Locate the cell with the specified text and output its (X, Y) center coordinate. 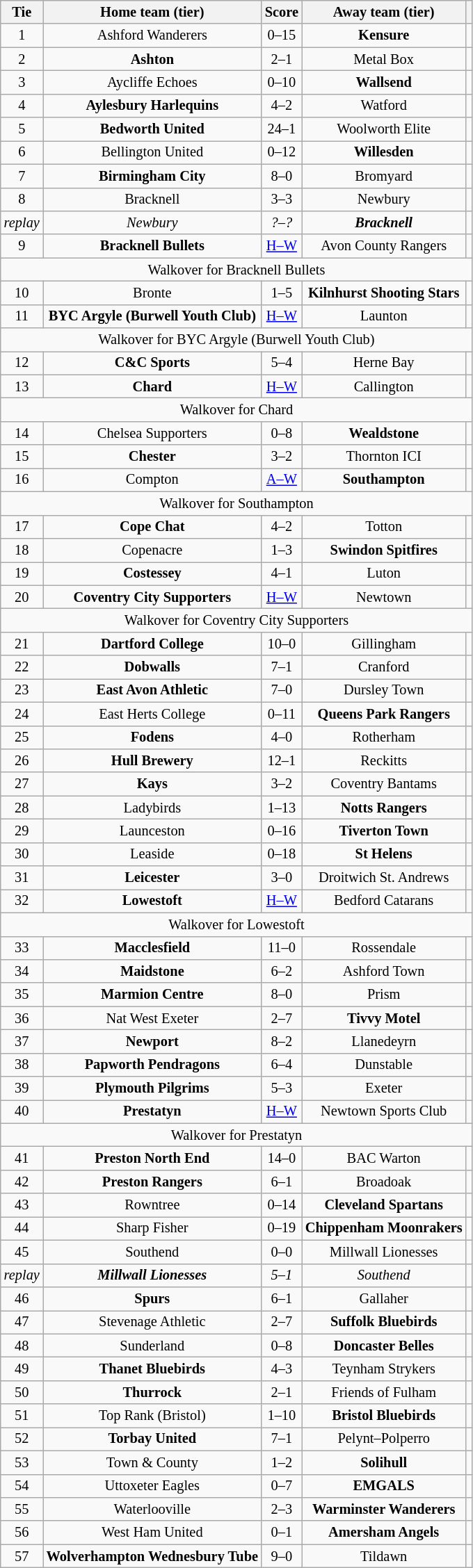
Lowestoft (152, 901)
Waterlooville (152, 1509)
Costessey (152, 573)
6–4 (282, 1065)
45 (22, 1252)
BAC Warton (384, 1159)
Suffolk Bluebirds (384, 1322)
Chippenham Moonrakers (384, 1228)
Kilnhurst Shooting Stars (384, 293)
0–19 (282, 1228)
7 (22, 176)
0–1 (282, 1533)
5–4 (282, 363)
Aycliffe Echoes (152, 82)
Away team (tier) (384, 12)
0–16 (282, 831)
Walkover for BYC Argyle (Burwell Youth Club) (236, 340)
Walkover for Coventry City Supporters (236, 620)
Kays (152, 784)
28 (22, 808)
Maidstone (152, 971)
8–2 (282, 1041)
1–13 (282, 808)
Reckitts (384, 760)
Cleveland Spartans (384, 1205)
34 (22, 971)
Teynham Strykers (384, 1369)
Chelsea Supporters (152, 433)
22 (22, 667)
14 (22, 433)
Home team (tier) (152, 12)
19 (22, 573)
Thornton ICI (384, 457)
9 (22, 246)
52 (22, 1439)
46 (22, 1298)
36 (22, 1018)
Newport (152, 1041)
BYC Argyle (Burwell Youth Club) (152, 316)
10 (22, 293)
Coventry City Supporters (152, 597)
56 (22, 1533)
29 (22, 831)
47 (22, 1322)
4 (22, 106)
24–1 (282, 129)
?–? (282, 222)
32 (22, 901)
15 (22, 457)
Gallaher (384, 1298)
Marmion Centre (152, 995)
Rowntree (152, 1205)
5–1 (282, 1275)
Avon County Rangers (384, 246)
3–3 (282, 199)
Cranford (384, 667)
Ladybirds (152, 808)
40 (22, 1111)
EMGALS (384, 1486)
Ashford Town (384, 971)
4–3 (282, 1369)
Prestatyn (152, 1111)
Walkover for Chard (236, 409)
East Avon Athletic (152, 690)
0–10 (282, 82)
Thurrock (152, 1392)
Doncaster Belles (384, 1346)
St Helens (384, 854)
Prism (384, 995)
5 (22, 129)
3–0 (282, 878)
49 (22, 1369)
4–1 (282, 573)
Walkover for Prestatyn (236, 1135)
Dunstable (384, 1065)
Bronte (152, 293)
11 (22, 316)
Aylesbury Harlequins (152, 106)
Fodens (152, 737)
39 (22, 1088)
13 (22, 386)
Sunderland (152, 1346)
Walkover for Bracknell Bullets (236, 270)
Torbay United (152, 1439)
Queens Park Rangers (384, 714)
Rotherham (384, 737)
18 (22, 550)
Plymouth Pilgrims (152, 1088)
1–10 (282, 1416)
Town & County (152, 1462)
East Herts College (152, 714)
Warminster Wanderers (384, 1509)
Sharp Fisher (152, 1228)
26 (22, 760)
2 (22, 59)
42 (22, 1182)
Newtown Sports Club (384, 1111)
Thanet Bluebirds (152, 1369)
Uttoxeter Eagles (152, 1486)
Wallsend (384, 82)
Nat West Exeter (152, 1018)
54 (22, 1486)
Friends of Fulham (384, 1392)
12–1 (282, 760)
Totton (384, 527)
43 (22, 1205)
0–12 (282, 152)
41 (22, 1159)
53 (22, 1462)
0–18 (282, 854)
Macclesfield (152, 948)
Solihull (384, 1462)
12 (22, 363)
Walkover for Southampton (236, 503)
Score (282, 12)
C&C Sports (152, 363)
51 (22, 1416)
Gillingham (384, 644)
55 (22, 1509)
Launton (384, 316)
Watford (384, 106)
Chard (152, 386)
Preston North End (152, 1159)
Amersham Angels (384, 1533)
7–0 (282, 690)
3 (22, 82)
Launceston (152, 831)
Broadoak (384, 1182)
Bedworth United (152, 129)
Ashford Wanderers (152, 35)
6–2 (282, 971)
Woolworth Elite (384, 129)
9–0 (282, 1556)
31 (22, 878)
Bromyard (384, 176)
14–0 (282, 1159)
Hull Brewery (152, 760)
Birmingham City (152, 176)
1–3 (282, 550)
Wealdstone (384, 433)
Papworth Pendragons (152, 1065)
4–0 (282, 737)
Swindon Spitfires (384, 550)
35 (22, 995)
Callington (384, 386)
48 (22, 1346)
38 (22, 1065)
Dartford College (152, 644)
20 (22, 597)
21 (22, 644)
Kensure (384, 35)
Leaside (152, 854)
5–3 (282, 1088)
Herne Bay (384, 363)
Stevenage Athletic (152, 1322)
27 (22, 784)
0–15 (282, 35)
West Ham United (152, 1533)
Metal Box (384, 59)
Tivvy Motel (384, 1018)
17 (22, 527)
Bristol Bluebirds (384, 1416)
Droitwich St. Andrews (384, 878)
Tiverton Town (384, 831)
57 (22, 1556)
2–3 (282, 1509)
37 (22, 1041)
Top Rank (Bristol) (152, 1416)
Notts Rangers (384, 808)
Dursley Town (384, 690)
50 (22, 1392)
23 (22, 690)
0–0 (282, 1252)
1–5 (282, 293)
Pelynt–Polperro (384, 1439)
1–2 (282, 1462)
Compton (152, 480)
Luton (384, 573)
Tie (22, 12)
Cope Chat (152, 527)
Bracknell Bullets (152, 246)
Ashton (152, 59)
25 (22, 737)
0–11 (282, 714)
33 (22, 948)
0–7 (282, 1486)
Chester (152, 457)
Bellington United (152, 152)
11–0 (282, 948)
Llanedeyrn (384, 1041)
Dobwalls (152, 667)
Rossendale (384, 948)
Spurs (152, 1298)
30 (22, 854)
A–W (282, 480)
Preston Rangers (152, 1182)
24 (22, 714)
Southampton (384, 480)
Newtown (384, 597)
16 (22, 480)
Leicester (152, 878)
Willesden (384, 152)
8 (22, 199)
Exeter (384, 1088)
10–0 (282, 644)
Walkover for Lowestoft (236, 924)
Tildawn (384, 1556)
1 (22, 35)
Copenacre (152, 550)
0–14 (282, 1205)
Coventry Bantams (384, 784)
6 (22, 152)
44 (22, 1228)
Wolverhampton Wednesbury Tube (152, 1556)
Bedford Catarans (384, 901)
